Search for the cell housing the specified text and yield its [X, Y] center coordinate. 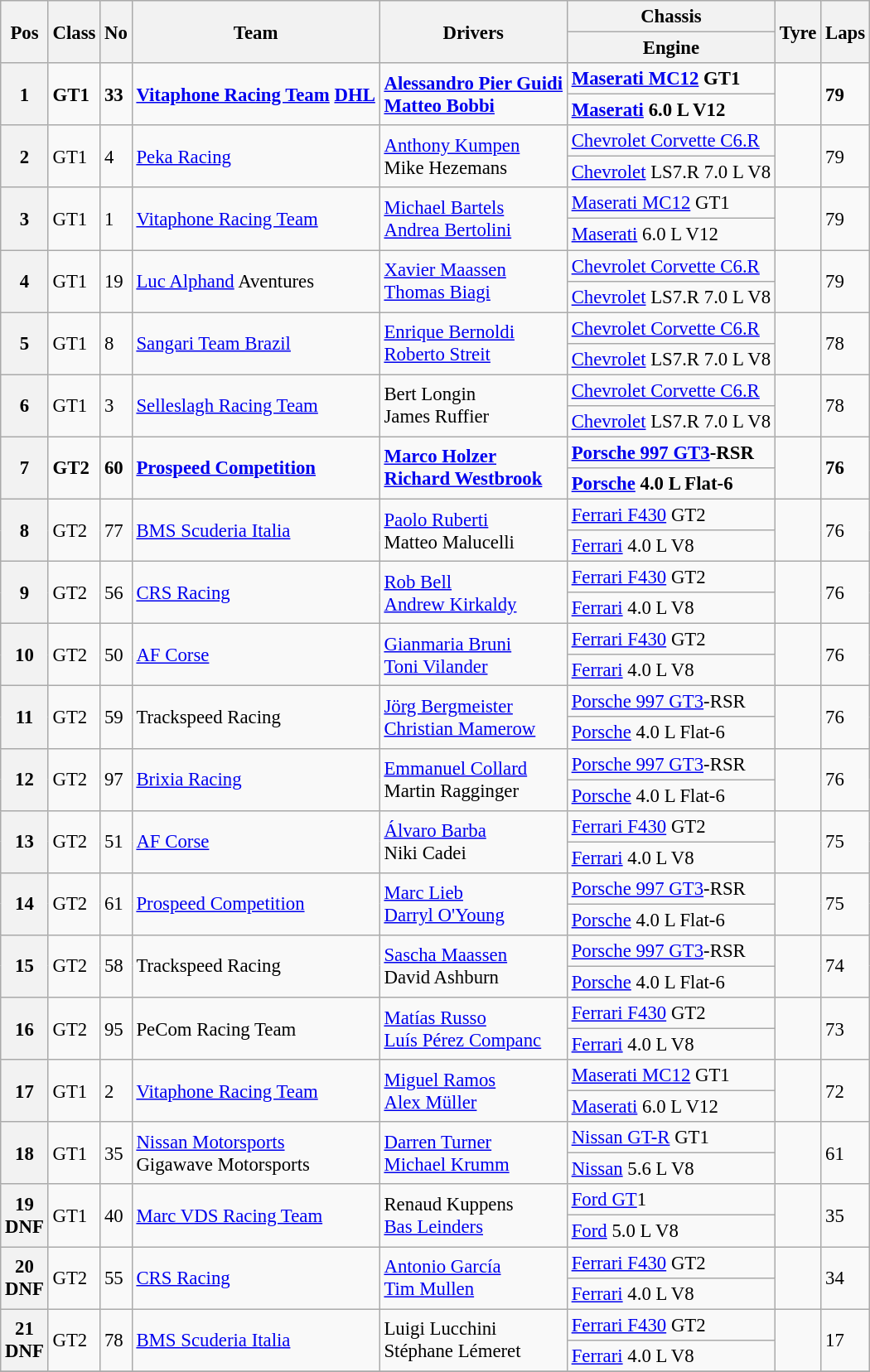
13 [25, 842]
Pos [25, 31]
Marc Lieb Darryl O'Young [473, 905]
Álvaro Barba Niki Cadei [473, 842]
Enrique Bernoldi Roberto Streit [473, 343]
Alessandro Pier Guidi Matteo Bobbi [473, 94]
56 [116, 593]
9 [25, 593]
10 [25, 655]
7 [25, 467]
Sangari Team Brazil [255, 343]
Jörg Bergmeister Christian Mamerow [473, 717]
Michael Bartels Andrea Bertolini [473, 219]
77 [116, 530]
Chassis [671, 17]
Sascha Maassen David Ashburn [473, 966]
72 [845, 1090]
73 [845, 1029]
Darren Turner Michael Krumm [473, 1153]
19DNF [25, 1216]
16 [25, 1029]
74 [845, 966]
33 [116, 94]
6 [25, 406]
5 [25, 343]
Vitaphone Racing Team DHL [255, 94]
Drivers [473, 31]
Luc Alphand Aventures [255, 282]
Engine [671, 48]
Marc VDS Racing Team [255, 1216]
14 [25, 905]
Brixia Racing [255, 779]
Miguel Ramos Alex Müller [473, 1090]
Paolo Ruberti Matteo Malucelli [473, 530]
12 [25, 779]
PeCom Racing Team [255, 1029]
55 [116, 1278]
Bert Longin James Ruffier [473, 406]
40 [116, 1216]
Luigi Lucchini Stéphane Lémeret [473, 1341]
Ford GT1 [671, 1200]
Xavier Maassen Thomas Biagi [473, 282]
Nissan 5.6 L V8 [671, 1169]
60 [116, 467]
Emmanuel Collard Martin Ragginger [473, 779]
21DNF [25, 1341]
Laps [845, 31]
Tyre [797, 31]
18 [25, 1153]
Rob Bell Andrew Kirkaldy [473, 593]
Nissan GT-R GT1 [671, 1138]
No [116, 31]
20DNF [25, 1278]
Class [75, 31]
19 [116, 282]
Marco Holzer Richard Westbrook [473, 467]
15 [25, 966]
Ford 5.0 L V8 [671, 1231]
Anthony Kumpen Mike Hezemans [473, 156]
59 [116, 717]
Team [255, 31]
Antonio García Tim Mullen [473, 1278]
97 [116, 779]
Gianmaria Bruni Toni Vilander [473, 655]
34 [845, 1278]
Nissan Motorsports Gigawave Motorsports [255, 1153]
51 [116, 842]
Selleslagh Racing Team [255, 406]
95 [116, 1029]
Matías Russo Luís Pérez Companc [473, 1029]
Renaud Kuppens Bas Leinders [473, 1216]
58 [116, 966]
50 [116, 655]
11 [25, 717]
Peka Racing [255, 156]
